Return the (X, Y) coordinate for the center point of the cell that contains the specified text.  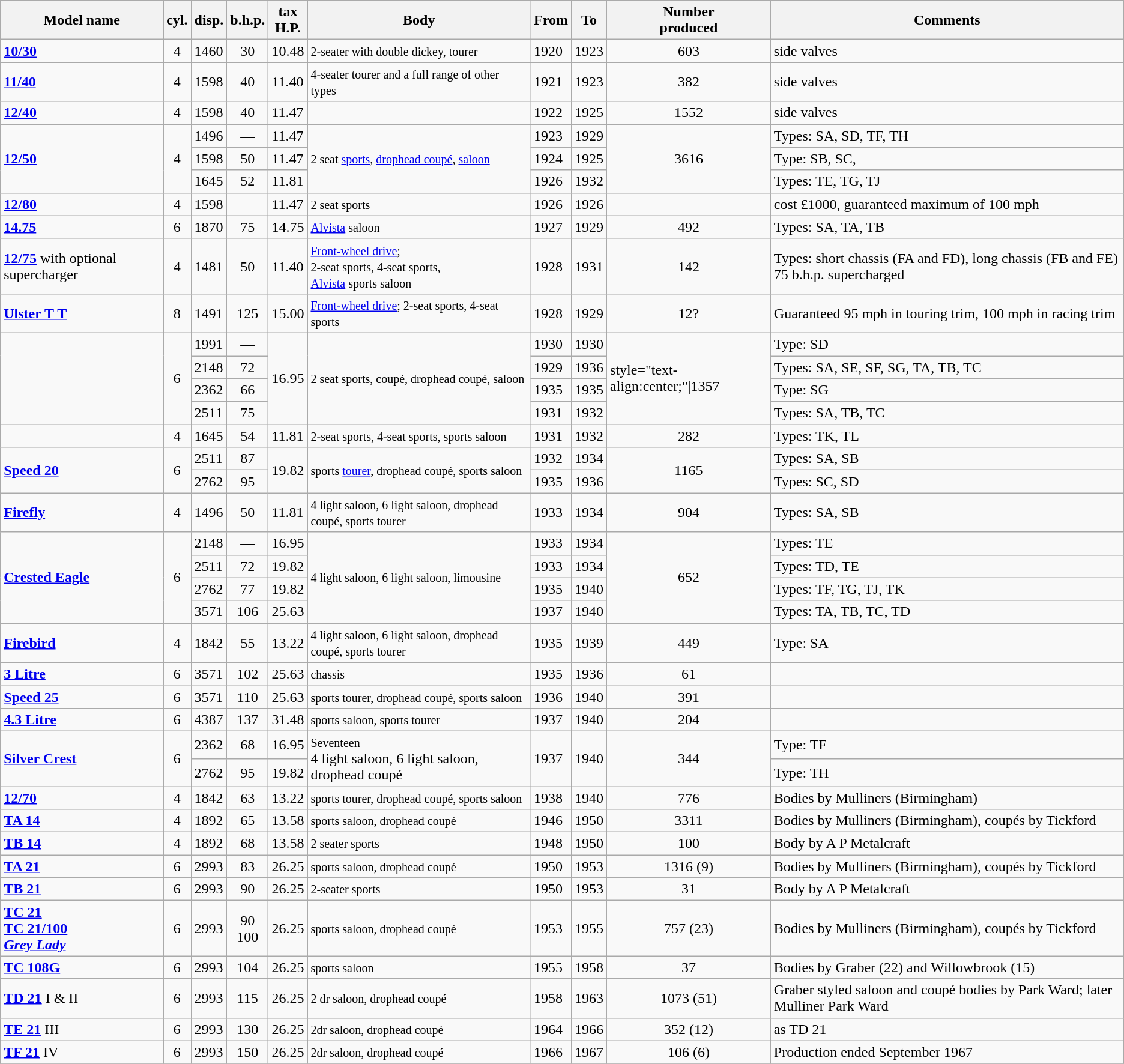
150 (247, 1052)
100 (689, 844)
4-seater tourer and a full range of other types (419, 82)
Type: SA (947, 642)
776 (689, 798)
63 (247, 798)
1552 (689, 113)
From (551, 20)
142 (689, 266)
Type: SB, SC, (947, 159)
Type: SG (947, 390)
cost £1000, guaranteed maximum of 100 mph (947, 204)
sports saloon (419, 967)
Production ended September 1967 (947, 1052)
55 (247, 642)
Firebird (82, 642)
449 (689, 642)
Types: TE, TG, TJ (947, 181)
110 (247, 697)
65 (247, 821)
10/30 (82, 51)
652 (689, 578)
1870 (209, 227)
4 light saloon, 6 light saloon, limousine (419, 578)
31.48 (288, 719)
106 (247, 612)
87 (247, 459)
12? (689, 313)
2-seat sports, 4-seat sports, sports saloon (419, 436)
106 (6) (689, 1052)
104 (247, 967)
Types: SA, TB, TC (947, 413)
TD 21 I & II (82, 998)
102 (247, 674)
Types: TE (947, 543)
Firefly (82, 513)
Types: TK, TL (947, 436)
Body (419, 20)
1946 (551, 821)
125 (247, 313)
2 dr saloon, drophead coupé (419, 998)
115 (247, 998)
83 (247, 866)
2 seater sports (419, 844)
1491 (209, 313)
Types: TA, TB, TC, TD (947, 612)
757 (23) (689, 928)
1967 (588, 1052)
Comments (947, 20)
1073 (51) (689, 998)
2-seater with double dickey, tourer (419, 51)
1920 (551, 51)
130 (247, 1029)
Type: TH (947, 772)
10.48 (288, 51)
77 (247, 589)
3311 (689, 821)
15.00 (288, 313)
2 seat sports (419, 204)
Types: SA, SD, TF, TH (947, 136)
TA 14 (82, 821)
1922 (551, 113)
as TD 21 (947, 1029)
b.h.p. (247, 20)
1460 (209, 51)
Types: TF, TG, TJ, TK (947, 589)
disp. (209, 20)
1963 (588, 998)
391 (689, 697)
taxH.P. (288, 20)
Bodies by Graber (22) and Willowbrook (15) (947, 967)
90100 (247, 928)
66 (247, 390)
Speed 25 (82, 697)
Speed 20 (82, 470)
Front-wheel drive;2-seat sports, 4-seat sports,Alvista sports saloon (419, 266)
Crested Eagle (82, 578)
31 (689, 889)
90 (247, 889)
3616 (689, 159)
1921 (551, 82)
382 (689, 82)
11/40 (82, 82)
12/75 with optional supercharger (82, 266)
TC 108G (82, 967)
1924 (551, 159)
Types: short chassis (FA and FD), long chassis (FB and FE)75 b.h.p. supercharged (947, 266)
Model name (82, 20)
Type: SD (947, 344)
603 (689, 51)
904 (689, 513)
3 Litre (82, 674)
52 (247, 181)
12/40 (82, 113)
1939 (588, 642)
Seventeen4 light saloon, 6 light saloon, drophead coupé (419, 758)
Bodies by Mulliners (Birmingham) (947, 798)
Graber styled saloon and coupé bodies by Park Ward; later Mulliner Park Ward (947, 998)
1991 (209, 344)
492 (689, 227)
sports saloon, sports tourer (419, 719)
TF 21 IV (82, 1052)
37 (689, 967)
8 (177, 313)
Types: SC, SD (947, 482)
1964 (551, 1029)
1948 (551, 844)
TA 21 (82, 866)
2 seat sports, drophead coupé, saloon (419, 159)
30 (247, 51)
Types: TD, TE (947, 566)
137 (247, 719)
61 (689, 674)
1938 (551, 798)
12/50 (82, 159)
4.3 Litre (82, 719)
Types: SA, TA, TB (947, 227)
Front-wheel drive; 2-seat sports, 4-seat sports (419, 313)
204 (689, 719)
12/70 (82, 798)
2-seater sports (419, 889)
TE 21 III (82, 1029)
TB 21 (82, 889)
2 seat sports, coupé, drophead coupé, saloon (419, 378)
344 (689, 758)
TB 14 (82, 844)
12/80 (82, 204)
1316 (9) (689, 866)
1927 (551, 227)
1165 (689, 470)
cyl. (177, 20)
Numberproduced (689, 20)
chassis (419, 674)
Ulster T T (82, 313)
352 (12) (689, 1029)
To (588, 20)
54 (247, 436)
1481 (209, 266)
Types: SA, SE, SF, SG, TA, TB, TC (947, 367)
Guaranteed 95 mph in touring trim, 100 mph in racing trim (947, 313)
Silver Crest (82, 758)
282 (689, 436)
Alvista saloon (419, 227)
TC 21TC 21/100 Grey Lady (82, 928)
Type: TF (947, 745)
style="text-align:center;"|1357 (689, 378)
4387 (209, 719)
